Extract the [x, y] coordinate from the center of the cell holding the provided text.  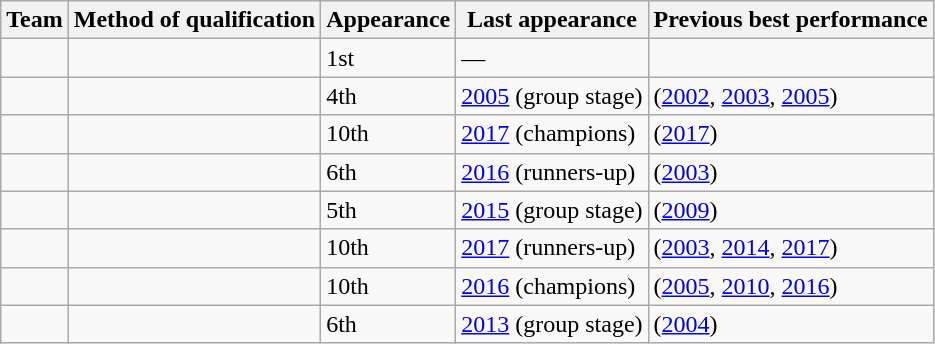
(2003, 2014, 2017) [790, 248]
(2003) [790, 172]
— [552, 58]
2013 (group stage) [552, 324]
Team [35, 20]
(2009) [790, 210]
2005 (group stage) [552, 96]
Method of qualification [194, 20]
(2017) [790, 134]
(2002, 2003, 2005) [790, 96]
Last appearance [552, 20]
Previous best performance [790, 20]
1st [388, 58]
4th [388, 96]
2017 (runners-up) [552, 248]
2016 (runners-up) [552, 172]
2017 (champions) [552, 134]
2016 (champions) [552, 286]
(2005, 2010, 2016) [790, 286]
Appearance [388, 20]
(2004) [790, 324]
5th [388, 210]
2015 (group stage) [552, 210]
